Output the (x, y) coordinate of the center of the cell containing the given text.  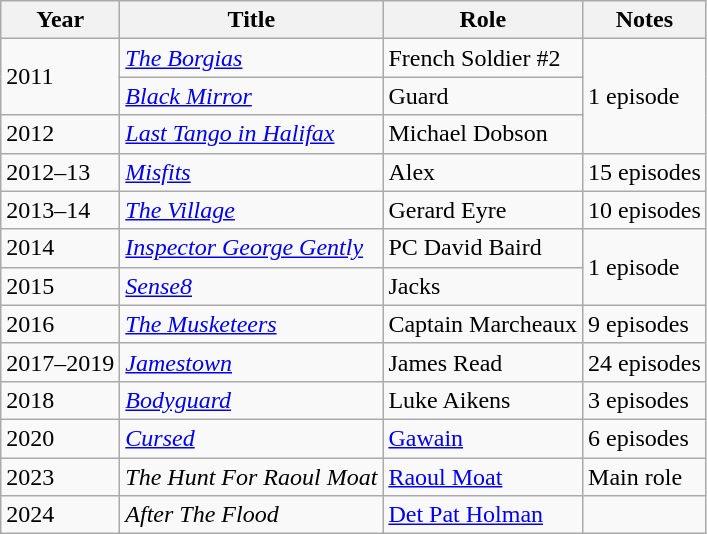
French Soldier #2 (483, 58)
2014 (60, 248)
The Hunt For Raoul Moat (252, 477)
2012 (60, 134)
James Read (483, 362)
Sense8 (252, 286)
Notes (645, 20)
2018 (60, 400)
Raoul Moat (483, 477)
Det Pat Holman (483, 515)
Misfits (252, 172)
24 episodes (645, 362)
Year (60, 20)
Jamestown (252, 362)
Alex (483, 172)
The Borgias (252, 58)
Last Tango in Halifax (252, 134)
Cursed (252, 438)
After The Flood (252, 515)
10 episodes (645, 210)
Michael Dobson (483, 134)
Black Mirror (252, 96)
The Musketeers (252, 324)
Bodyguard (252, 400)
Captain Marcheaux (483, 324)
6 episodes (645, 438)
Gerard Eyre (483, 210)
15 episodes (645, 172)
9 episodes (645, 324)
Guard (483, 96)
3 episodes (645, 400)
The Village (252, 210)
2024 (60, 515)
2023 (60, 477)
2017–2019 (60, 362)
Inspector George Gently (252, 248)
2020 (60, 438)
PC David Baird (483, 248)
2015 (60, 286)
Title (252, 20)
Role (483, 20)
2011 (60, 77)
Luke Aikens (483, 400)
Gawain (483, 438)
Main role (645, 477)
Jacks (483, 286)
2016 (60, 324)
2013–14 (60, 210)
2012–13 (60, 172)
